For the text-containing cell, return its midpoint in (X, Y) coordinate format. 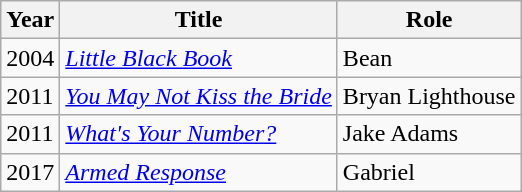
2017 (30, 172)
Armed Response (199, 172)
Jake Adams (429, 134)
Little Black Book (199, 58)
What's Your Number? (199, 134)
Gabriel (429, 172)
Year (30, 20)
2004 (30, 58)
Title (199, 20)
You May Not Kiss the Bride (199, 96)
Role (429, 20)
Bean (429, 58)
Bryan Lighthouse (429, 96)
